Provide the (x, y) coordinate of the cell's center where the given text is located.  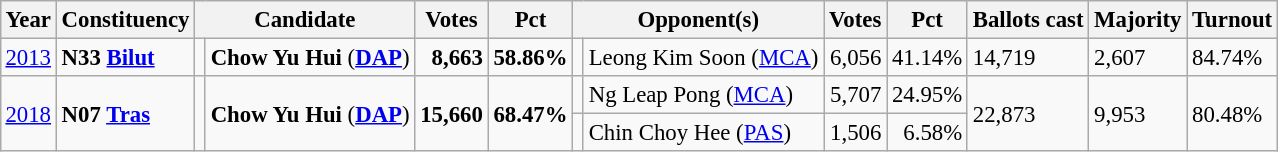
6.58% (928, 133)
8,663 (452, 57)
N33 Bilut (125, 57)
58.86% (530, 57)
Candidate (305, 20)
Ng Leap Pong (MCA) (703, 95)
2018 (28, 114)
1,506 (856, 133)
41.14% (928, 57)
2013 (28, 57)
Ballots cast (1028, 20)
80.48% (1232, 114)
2,607 (1138, 57)
N07 Tras (125, 114)
Majority (1138, 20)
Constituency (125, 20)
Leong Kim Soon (MCA) (703, 57)
Chin Choy Hee (PAS) (703, 133)
14,719 (1028, 57)
6,056 (856, 57)
Opponent(s) (698, 20)
15,660 (452, 114)
22,873 (1028, 114)
Year (28, 20)
24.95% (928, 95)
68.47% (530, 114)
9,953 (1138, 114)
Turnout (1232, 20)
84.74% (1232, 57)
5,707 (856, 95)
